Pinpoint the cell where the given text exists, returning its (x, y) midpoint coordinate. 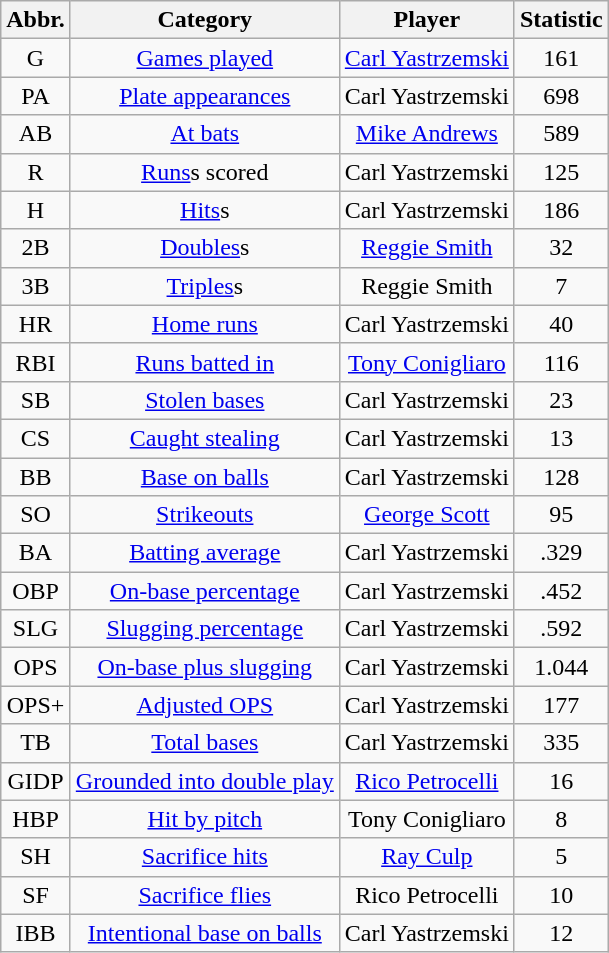
.452 (561, 591)
HBP (36, 819)
On-base percentage (204, 591)
SF (36, 895)
2B (36, 248)
At bats (204, 134)
BA (36, 553)
12 (561, 933)
OPS+ (36, 705)
Abbr. (36, 20)
.329 (561, 553)
R (36, 172)
SB (36, 400)
32 (561, 248)
Doubless (204, 248)
Player (426, 20)
On-base plus slugging (204, 667)
Tripless (204, 286)
OPS (36, 667)
Strikeouts (204, 515)
G (36, 58)
GIDP (36, 781)
SO (36, 515)
HR (36, 324)
Hit by pitch (204, 819)
RBI (36, 362)
3B (36, 286)
Plate appearances (204, 96)
Mike Andrews (426, 134)
Sacrifice flies (204, 895)
George Scott (426, 515)
H (36, 210)
AB (36, 134)
698 (561, 96)
Ray Culp (426, 857)
23 (561, 400)
Hitss (204, 210)
Category (204, 20)
1.044 (561, 667)
13 (561, 438)
Runss scored (204, 172)
Statistic (561, 20)
Batting average (204, 553)
Base on balls (204, 477)
SH (36, 857)
Runs batted in (204, 362)
128 (561, 477)
SLG (36, 629)
TB (36, 743)
Adjusted OPS (204, 705)
Home runs (204, 324)
161 (561, 58)
Slugging percentage (204, 629)
125 (561, 172)
Grounded into double play (204, 781)
7 (561, 286)
Total bases (204, 743)
Sacrifice hits (204, 857)
Intentional base on balls (204, 933)
Stolen bases (204, 400)
40 (561, 324)
10 (561, 895)
5 (561, 857)
BB (36, 477)
177 (561, 705)
16 (561, 781)
116 (561, 362)
.592 (561, 629)
IBB (36, 933)
CS (36, 438)
Games played (204, 58)
8 (561, 819)
PA (36, 96)
589 (561, 134)
Caught stealing (204, 438)
335 (561, 743)
OBP (36, 591)
186 (561, 210)
95 (561, 515)
